From the cell containing the given text, extract its center point as [x, y] coordinate. 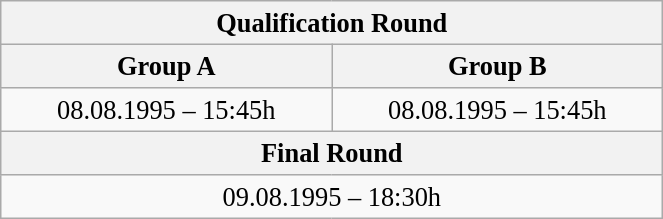
Group A [166, 66]
Group B [498, 66]
Final Round [332, 153]
09.08.1995 – 18:30h [332, 197]
Qualification Round [332, 22]
